Search for the cell housing the specified text and yield its [X, Y] center coordinate. 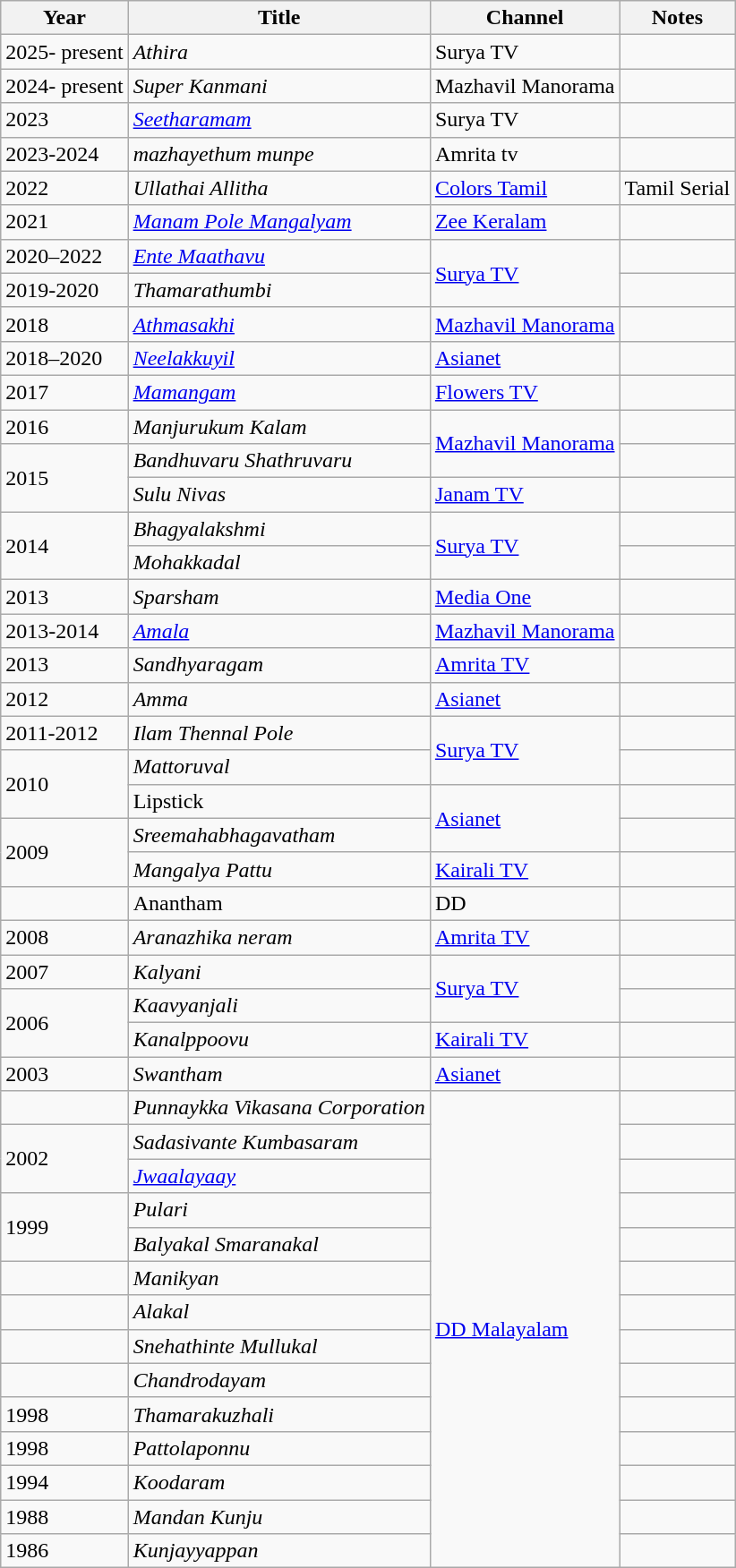
2015 [64, 478]
1986 [64, 1551]
Sreemahabhagavatham [279, 835]
2006 [64, 1023]
2009 [64, 852]
Manjurukum Kalam [279, 427]
Sparsham [279, 597]
Balyakal Smaranakal [279, 1244]
Bandhuvaru Shathruvaru [279, 461]
1994 [64, 1482]
Anantham [279, 903]
Athira [279, 52]
Mangalya Pattu [279, 869]
Alakal [279, 1312]
Mamangam [279, 392]
Sulu Nivas [279, 495]
1999 [64, 1227]
2014 [64, 546]
Lipstick [279, 801]
2013-2014 [64, 631]
Year [64, 18]
Janam TV [525, 495]
2025- present [64, 52]
2020–2022 [64, 256]
Pulari [279, 1210]
2016 [64, 427]
2017 [64, 392]
2023-2024 [64, 154]
2018 [64, 324]
2022 [64, 188]
2019-2020 [64, 290]
Kunjayyappan [279, 1551]
2010 [64, 784]
Seetharamam [279, 120]
Thamarakuzhali [279, 1414]
Sandhyaragam [279, 665]
Athmasakhi [279, 324]
2023 [64, 120]
Ente Maathavu [279, 256]
Aranazhika neram [279, 937]
DD Malayalam [525, 1330]
Amma [279, 699]
Ullathai Allitha [279, 188]
Kanalppoovu [279, 1040]
1988 [64, 1517]
2021 [64, 222]
2008 [64, 937]
Kaavyanjali [279, 1006]
Amrita tv [525, 154]
2011-2012 [64, 733]
Koodaram [279, 1482]
DD [525, 903]
Zee Keralam [525, 222]
Pattolaponnu [279, 1448]
Thamarathumbi [279, 290]
2024- present [64, 86]
Manikyan [279, 1278]
Snehathinte Mullukal [279, 1346]
Amala [279, 631]
Kalyani [279, 971]
Mandan Kunju [279, 1517]
Punnaykka Vikasana Corporation [279, 1108]
2003 [64, 1074]
Jwaalayaay [279, 1176]
Chandrodayam [279, 1380]
Channel [525, 18]
Swantham [279, 1074]
Ilam Thennal Pole [279, 733]
Sadasivante Kumbasaram [279, 1142]
Mattoruval [279, 767]
Notes [677, 18]
2007 [64, 971]
Manam Pole Mangalyam [279, 222]
Tamil Serial [677, 188]
Media One [525, 597]
Colors Tamil [525, 188]
2012 [64, 699]
2018–2020 [64, 358]
Mohakkadal [279, 563]
Title [279, 18]
Super Kanmani [279, 86]
mazhayethum munpe [279, 154]
Neelakkuyil [279, 358]
2002 [64, 1159]
Bhagyalakshmi [279, 529]
Flowers TV [525, 392]
